Search for the cell housing the specified text and yield its (x, y) center coordinate. 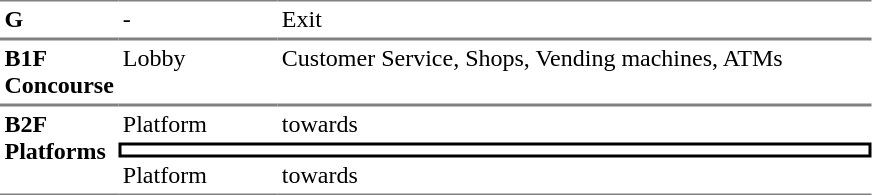
towards (574, 124)
Exit (574, 20)
Platform (198, 124)
Customer Service, Shops, Vending machines, ATMs (574, 72)
- (198, 20)
B1FConcourse (59, 72)
G (59, 20)
Lobby (198, 72)
B2FPlatforms (59, 150)
